Return the [X, Y] coordinate for the center point of the cell that contains the specified text.  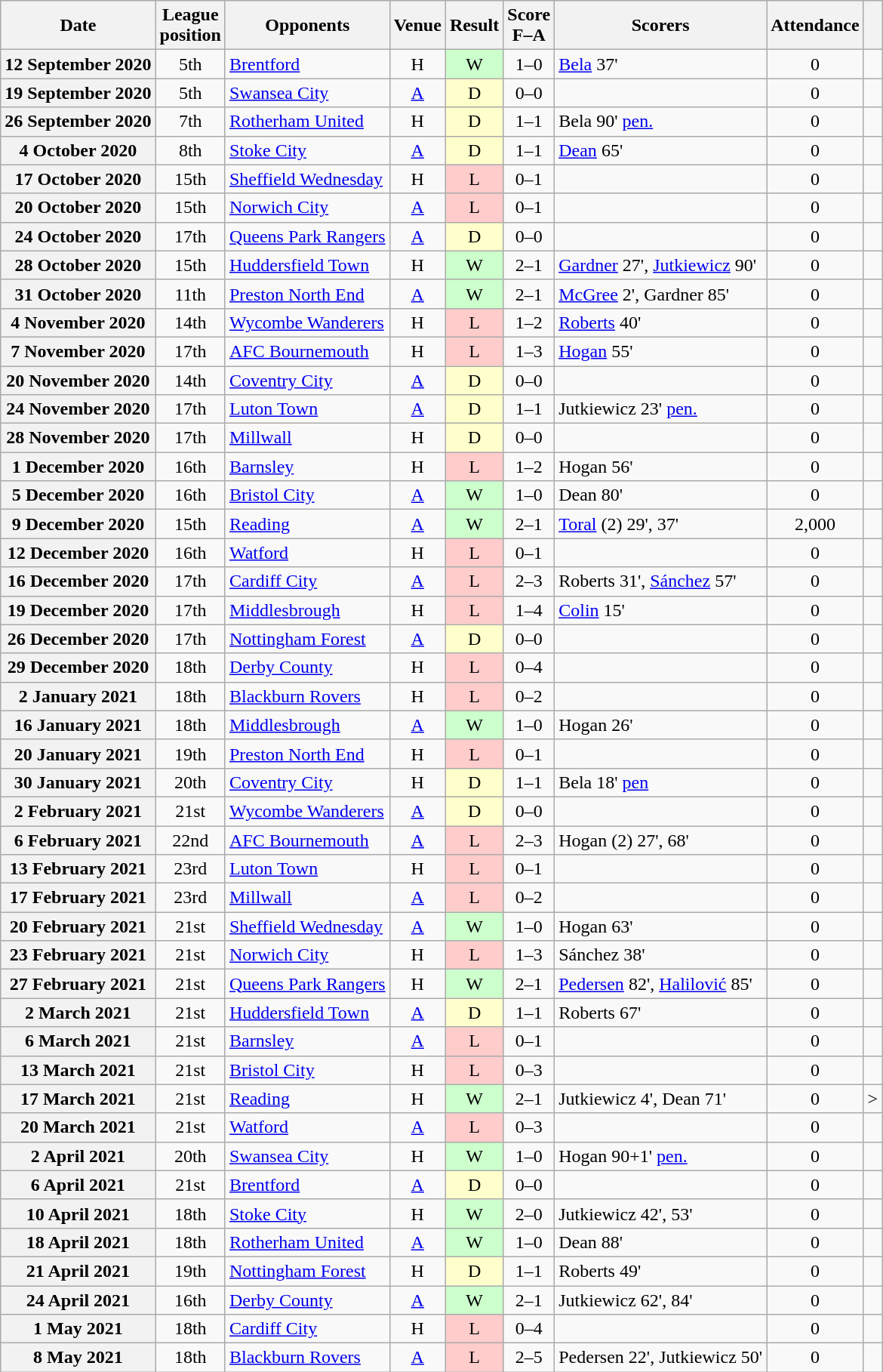
17 March 2021 [78, 1099]
Dean 80' [661, 495]
12 September 2020 [78, 64]
Jutkiewicz 23' pen. [661, 409]
Roberts 40' [661, 322]
17 October 2020 [78, 179]
Bela 90' pen. [661, 122]
16 December 2020 [78, 581]
8th [190, 150]
7th [190, 122]
ScoreF–A [529, 26]
Venue [417, 26]
Leagueposition [190, 26]
Hogan (2) 27', 68' [661, 840]
17 February 2021 [78, 898]
Roberts 31', Sánchez 57' [661, 581]
20 November 2020 [78, 380]
2 January 2021 [78, 696]
13 March 2021 [78, 1070]
21 April 2021 [78, 1271]
8 May 2021 [78, 1358]
26 September 2020 [78, 122]
Toral (2) 29', 37' [661, 524]
20 February 2021 [78, 926]
5 December 2020 [78, 495]
10 April 2021 [78, 1213]
Roberts 49' [661, 1271]
2–0 [529, 1213]
2,000 [815, 524]
6 February 2021 [78, 840]
Pedersen 22', Jutkiewicz 50' [661, 1358]
11th [190, 294]
Hogan 55' [661, 351]
4 November 2020 [78, 322]
6 April 2021 [78, 1185]
6 March 2021 [78, 1041]
20 October 2020 [78, 208]
31 October 2020 [78, 294]
Hogan 90+1' pen. [661, 1156]
29 December 2020 [78, 668]
19 September 2020 [78, 93]
Dean 65' [661, 150]
24 April 2021 [78, 1300]
28 October 2020 [78, 265]
Opponents [307, 26]
1 May 2021 [78, 1329]
27 February 2021 [78, 984]
12 December 2020 [78, 553]
McGree 2', Gardner 85' [661, 294]
Bela 18' pen [661, 782]
18 April 2021 [78, 1242]
2–5 [529, 1358]
Dean 88' [661, 1242]
Scorers [661, 26]
Colin 15' [661, 610]
23 February 2021 [78, 955]
Hogan 26' [661, 725]
24 October 2020 [78, 236]
Roberts 67' [661, 1013]
Gardner 27', Jutkiewicz 90' [661, 265]
24 November 2020 [78, 409]
Jutkiewicz 42', 53' [661, 1213]
2 April 2021 [78, 1156]
Hogan 63' [661, 926]
20 March 2021 [78, 1127]
16 January 2021 [78, 725]
1 December 2020 [78, 467]
19 December 2020 [78, 610]
22nd [190, 840]
Bela 37' [661, 64]
Jutkiewicz 62', 84' [661, 1300]
13 February 2021 [78, 869]
4 October 2020 [78, 150]
7 November 2020 [78, 351]
1–4 [529, 610]
Sánchez 38' [661, 955]
2 February 2021 [78, 811]
20 January 2021 [78, 754]
Jutkiewicz 4', Dean 71' [661, 1099]
9 December 2020 [78, 524]
30 January 2021 [78, 782]
2 March 2021 [78, 1013]
26 December 2020 [78, 639]
Attendance [815, 26]
28 November 2020 [78, 438]
Date [78, 26]
Result [474, 26]
Hogan 56' [661, 467]
> [872, 1099]
Pedersen 82', Halilović 85' [661, 984]
